Scan for the cell matching the given text and deliver its [x, y] coordinate at center. 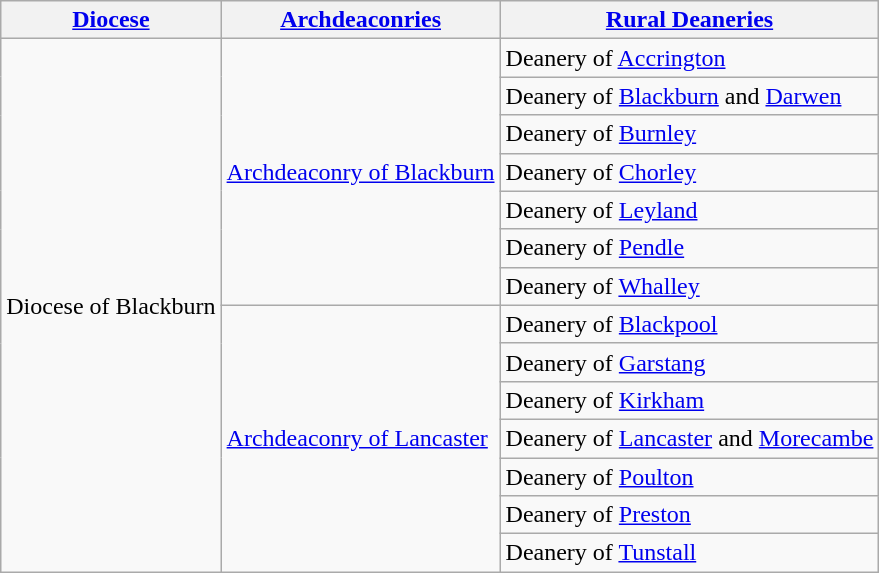
Deanery of Chorley [690, 172]
Deanery of Garstang [690, 362]
Rural Deaneries [690, 20]
Archdeaconry of Lancaster [360, 438]
Diocese of Blackburn [111, 306]
Deanery of Blackpool [690, 324]
Deanery of Pendle [690, 248]
Deanery of Blackburn and Darwen [690, 96]
Deanery of Leyland [690, 210]
Diocese [111, 20]
Archdeaconry of Blackburn [360, 172]
Deanery of Whalley [690, 286]
Deanery of Tunstall [690, 553]
Deanery of Kirkham [690, 400]
Deanery of Burnley [690, 134]
Archdeaconries [360, 20]
Deanery of Accrington [690, 58]
Deanery of Preston [690, 515]
Deanery of Poulton [690, 477]
Deanery of Lancaster and Morecambe [690, 438]
